Search for the cell housing the specified text and yield its [X, Y] center coordinate. 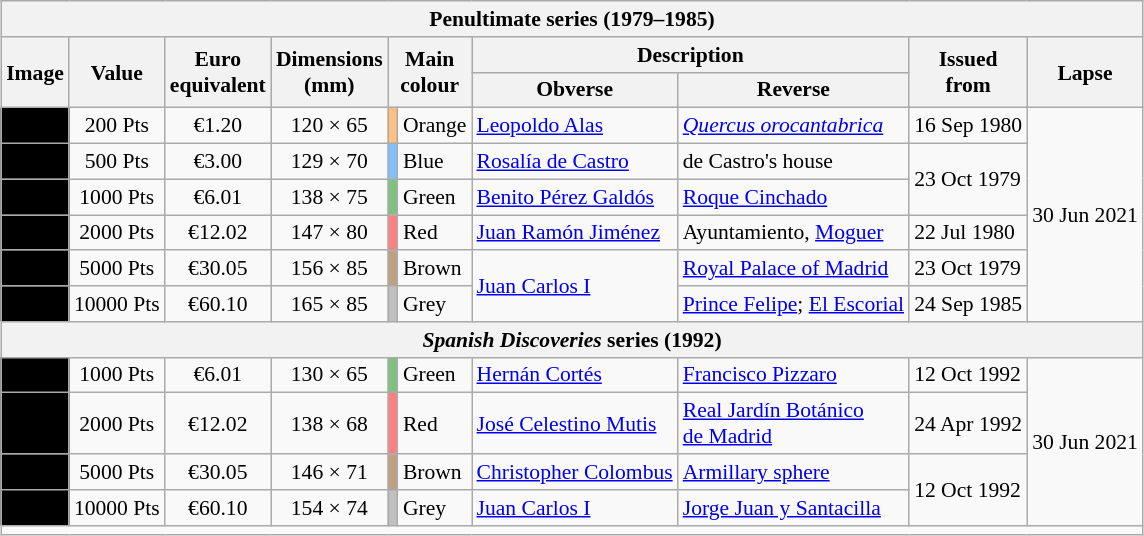
138 × 68 [330, 424]
Real Jardín Botánicode Madrid [794, 424]
Orange [435, 126]
Spanish Discoveries series (1992) [572, 339]
22 Jul 1980 [968, 232]
Description [691, 54]
Value [117, 72]
147 × 80 [330, 232]
Euroequivalent [218, 72]
José Celestino Mutis [575, 424]
€1.20 [218, 126]
Jorge Juan y Santacilla [794, 507]
Issuedfrom [968, 72]
156 × 85 [330, 268]
120 × 65 [330, 126]
Blue [435, 161]
Quercus orocantabrica [794, 126]
Ayuntamiento, Moguer [794, 232]
€3.00 [218, 161]
Lapse [1085, 72]
Prince Felipe; El Escorial [794, 304]
130 × 65 [330, 375]
138 × 75 [330, 197]
de Castro's house [794, 161]
Royal Palace of Madrid [794, 268]
Maincolour [430, 72]
Obverse [575, 90]
146 × 71 [330, 472]
24 Sep 1985 [968, 304]
Reverse [794, 90]
200 Pts [117, 126]
165 × 85 [330, 304]
Roque Cinchado [794, 197]
Juan Ramón Jiménez [575, 232]
129 × 70 [330, 161]
16 Sep 1980 [968, 126]
154 × 74 [330, 507]
Rosalía de Castro [575, 161]
Leopoldo Alas [575, 126]
Christopher Colombus [575, 472]
500 Pts [117, 161]
Penultimate series (1979–1985) [572, 19]
Hernán Cortés [575, 375]
Benito Pérez Galdós [575, 197]
Francisco Pizzaro [794, 375]
Image [35, 72]
24 Apr 1992 [968, 424]
Dimensions(mm) [330, 72]
Armillary sphere [794, 472]
